Extract the (x, y) coordinate from the center of the cell holding the provided text.  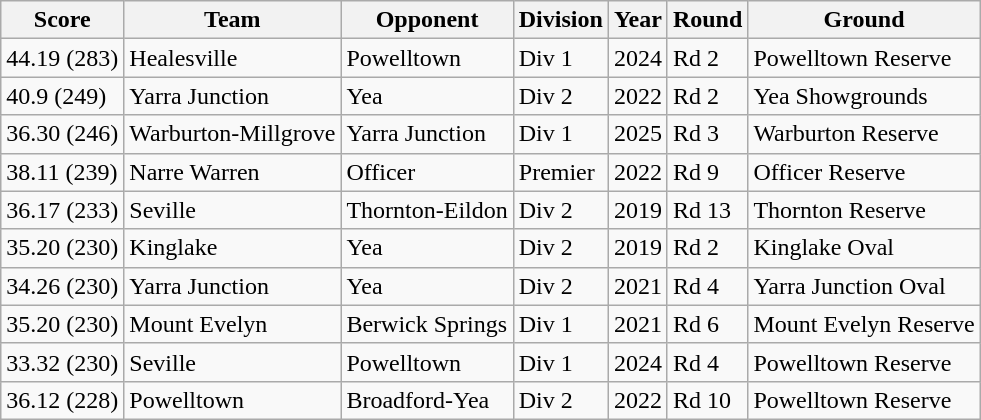
Officer Reserve (864, 172)
Thornton-Eildon (427, 210)
Premier (560, 172)
Warburton-Millgrove (232, 134)
Yea Showgrounds (864, 96)
Mount Evelyn (232, 324)
Kinglake (232, 248)
Opponent (427, 20)
Ground (864, 20)
Warburton Reserve (864, 134)
44.19 (283) (62, 58)
Berwick Springs (427, 324)
Rd 6 (707, 324)
Healesville (232, 58)
Mount Evelyn Reserve (864, 324)
33.32 (230) (62, 362)
2025 (638, 134)
34.26 (230) (62, 286)
Officer (427, 172)
Rd 13 (707, 210)
36.12 (228) (62, 400)
Round (707, 20)
Team (232, 20)
38.11 (239) (62, 172)
36.17 (233) (62, 210)
Rd 10 (707, 400)
Thornton Reserve (864, 210)
Narre Warren (232, 172)
Year (638, 20)
36.30 (246) (62, 134)
Rd 3 (707, 134)
Kinglake Oval (864, 248)
Broadford-Yea (427, 400)
40.9 (249) (62, 96)
Score (62, 20)
Division (560, 20)
Yarra Junction Oval (864, 286)
Rd 9 (707, 172)
